Provide the (x, y) coordinate of the cell's center where the given text is located.  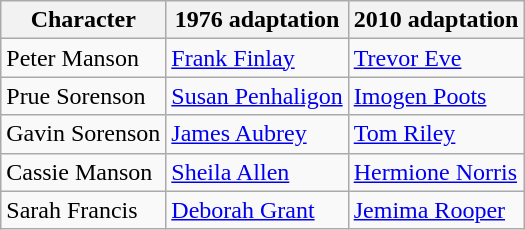
Imogen Poots (436, 96)
Gavin Sorenson (84, 134)
Deborah Grant (257, 210)
Peter Manson (84, 58)
Sarah Francis (84, 210)
Character (84, 20)
Jemima Rooper (436, 210)
James Aubrey (257, 134)
Trevor Eve (436, 58)
2010 adaptation (436, 20)
1976 adaptation (257, 20)
Susan Penhaligon (257, 96)
Prue Sorenson (84, 96)
Tom Riley (436, 134)
Cassie Manson (84, 172)
Hermione Norris (436, 172)
Sheila Allen (257, 172)
Frank Finlay (257, 58)
